Find where the given text appears and provide that cell's center as (x, y) coordinate. 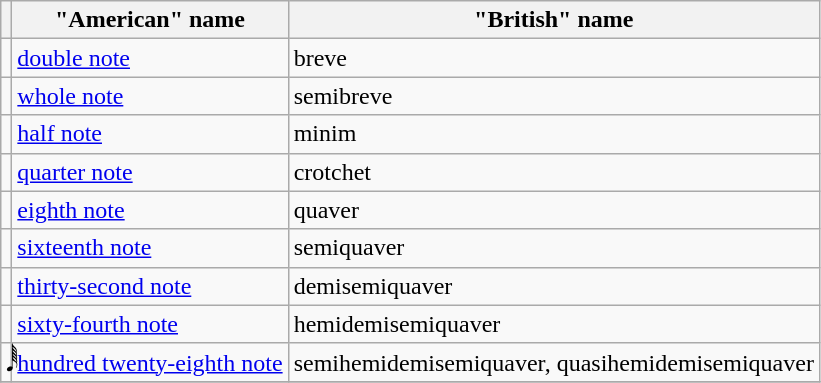
eighth note (150, 210)
semiquaver (554, 248)
sixty-fourth note (150, 324)
double note (150, 58)
breve (554, 58)
sixteenth note (150, 248)
minim (554, 134)
quaver (554, 210)
demisemiquaver (554, 286)
quarter note (150, 172)
𝅘𝅥𝅲 (6, 362)
crotchet (554, 172)
"British" name (554, 20)
semibreve (554, 96)
"American" name (150, 20)
semihemidemisemiquaver, quasihemidemisemiquaver (554, 362)
whole note (150, 96)
hemidemisemiquaver (554, 324)
hundred twenty-eighth note (150, 362)
half note (150, 134)
thirty-second note (150, 286)
